Return [X, Y] of the center of cell containing provided text 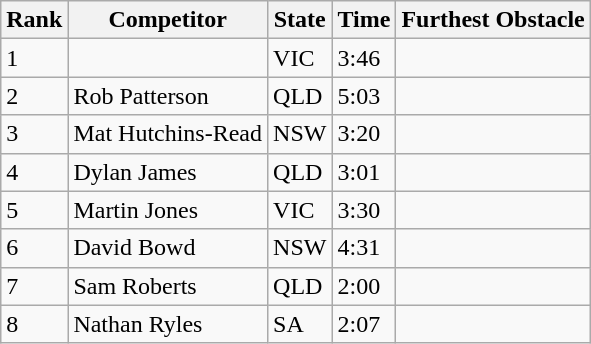
2 [34, 96]
Sam Roberts [168, 286]
SA [300, 324]
6 [34, 248]
7 [34, 286]
3:20 [364, 134]
Dylan James [168, 172]
3 [34, 134]
4 [34, 172]
8 [34, 324]
State [300, 20]
3:30 [364, 210]
3:46 [364, 58]
5 [34, 210]
Rob Patterson [168, 96]
1 [34, 58]
Rank [34, 20]
Martin Jones [168, 210]
Nathan Ryles [168, 324]
Time [364, 20]
Mat Hutchins-Read [168, 134]
3:01 [364, 172]
5:03 [364, 96]
David Bowd [168, 248]
2:00 [364, 286]
Furthest Obstacle [493, 20]
2:07 [364, 324]
4:31 [364, 248]
Competitor [168, 20]
